Search for the cell housing the specified text and yield its (X, Y) center coordinate. 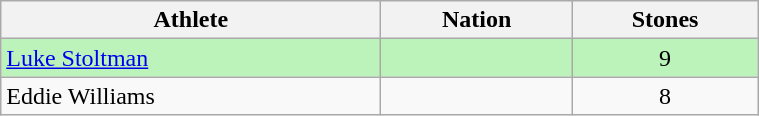
Stones (664, 20)
Eddie Williams (191, 96)
8 (664, 96)
Athlete (191, 20)
Nation (477, 20)
9 (664, 58)
Luke Stoltman (191, 58)
